Output the (x, y) coordinate of the center of the cell containing the given text.  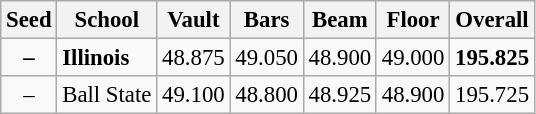
Vault (194, 20)
Illinois (107, 58)
49.000 (412, 58)
School (107, 20)
195.825 (492, 58)
Ball State (107, 95)
49.050 (266, 58)
Bars (266, 20)
49.100 (194, 95)
48.875 (194, 58)
Overall (492, 20)
48.925 (340, 95)
Beam (340, 20)
Seed (29, 20)
Floor (412, 20)
48.800 (266, 95)
195.725 (492, 95)
